Locate the cell with the specified text and output its (X, Y) center coordinate. 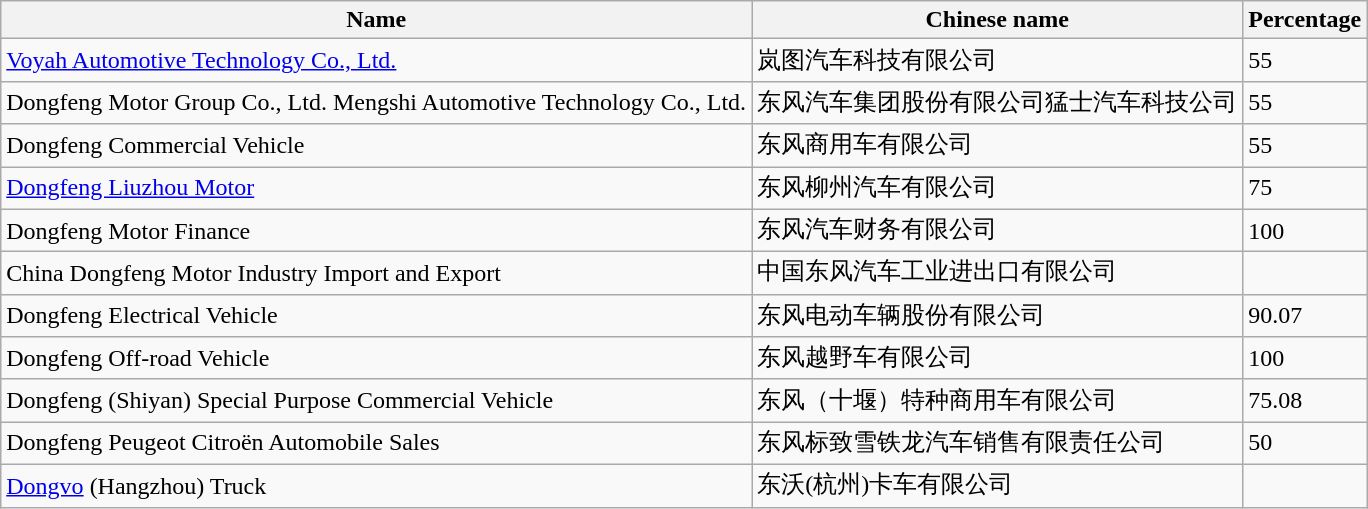
Dongfeng Liuzhou Motor (376, 188)
90.07 (1305, 316)
Dongfeng Off-road Vehicle (376, 358)
东风汽车集团股份有限公司猛士汽车科技公司 (998, 102)
东沃(杭州)卡车有限公司 (998, 486)
东风（十堰）特种商用车有限公司 (998, 400)
75 (1305, 188)
Dongfeng Motor Finance (376, 230)
东风电动车辆股份有限公司 (998, 316)
东风标致雪铁龙汽车销售有限责任公司 (998, 444)
Percentage (1305, 20)
东风越野车有限公司 (998, 358)
China Dongfeng Motor Industry Import and Export (376, 274)
Dongvo (Hangzhou) Truck (376, 486)
岚图汽车科技有限公司 (998, 60)
东风柳州汽车有限公司 (998, 188)
东风商用车有限公司 (998, 146)
Dongfeng Commercial Vehicle (376, 146)
东风汽车财务有限公司 (998, 230)
Dongfeng (Shiyan) Special Purpose Commercial Vehicle (376, 400)
75.08 (1305, 400)
50 (1305, 444)
Dongfeng Peugeot Citroën Automobile Sales (376, 444)
Voyah Automotive Technology Co., Ltd. (376, 60)
Dongfeng Electrical Vehicle (376, 316)
Chinese name (998, 20)
Dongfeng Motor Group Co., Ltd. Mengshi Automotive Technology Co., Ltd. (376, 102)
中国东风汽车工业进出口有限公司 (998, 274)
Name (376, 20)
